Pinpoint the cell where the given text exists, returning its [X, Y] midpoint coordinate. 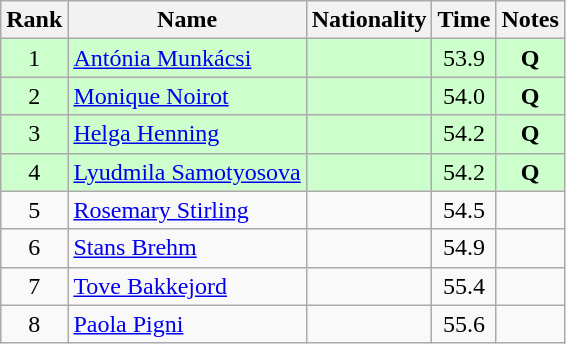
Antónia Munkácsi [187, 58]
55.4 [464, 286]
5 [34, 210]
54.5 [464, 210]
1 [34, 58]
Rosemary Stirling [187, 210]
55.6 [464, 324]
8 [34, 324]
Name [187, 20]
53.9 [464, 58]
Stans Brehm [187, 248]
Notes [530, 20]
2 [34, 96]
6 [34, 248]
4 [34, 172]
Lyudmila Samotyosova [187, 172]
Rank [34, 20]
54.9 [464, 248]
Monique Noirot [187, 96]
Tove Bakkejord [187, 286]
Time [464, 20]
Helga Henning [187, 134]
7 [34, 286]
3 [34, 134]
Nationality [369, 20]
54.0 [464, 96]
Paola Pigni [187, 324]
